Return the [x, y] coordinate for the center point of the cell that contains the specified text.  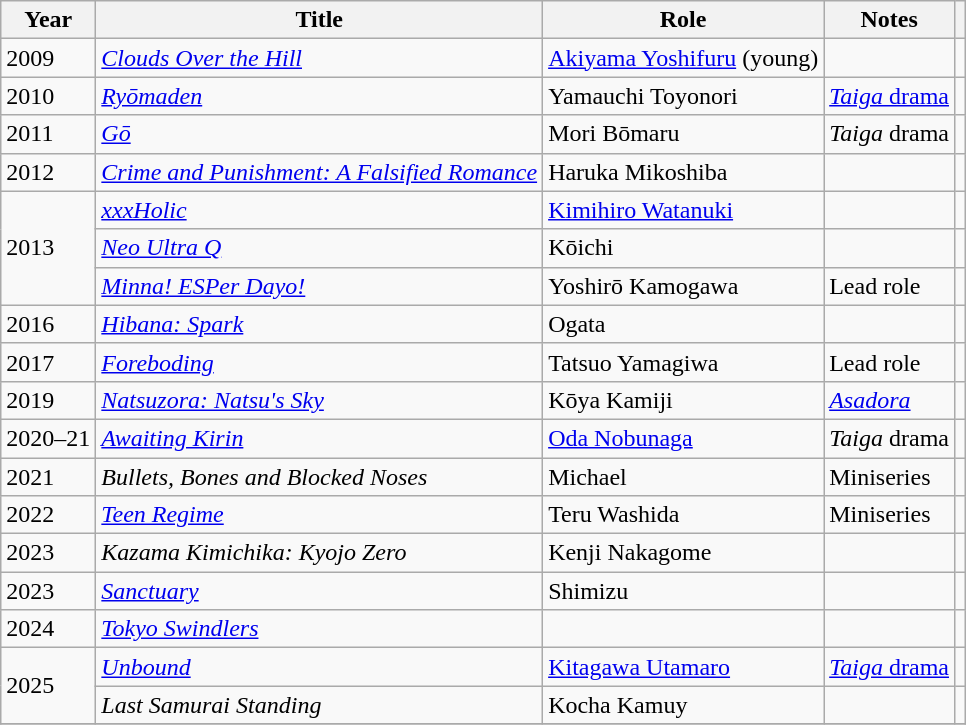
Asadora [890, 400]
2009 [48, 58]
Awaiting Kirin [320, 438]
2011 [48, 134]
2021 [48, 477]
Kōya Kamiji [684, 400]
Kenji Nakagome [684, 553]
Minna! ESPer Dayo! [320, 286]
2016 [48, 324]
Year [48, 20]
Teen Regime [320, 515]
2020–21 [48, 438]
Hibana: Spark [320, 324]
2012 [48, 172]
Ogata [684, 324]
Ryōmaden [320, 96]
Shimizu [684, 591]
xxxHolic [320, 210]
Natsuzora: Natsu's Sky [320, 400]
Role [684, 20]
Tokyo Swindlers [320, 629]
Neo Ultra Q [320, 248]
Crime and Punishment: A Falsified Romance [320, 172]
Gō [320, 134]
Oda Nobunaga [684, 438]
Kitagawa Utamaro [684, 667]
Foreboding [320, 362]
Mori Bōmaru [684, 134]
2010 [48, 96]
Sanctuary [320, 591]
Clouds Over the Hill [320, 58]
Teru Washida [684, 515]
Last Samurai Standing [320, 705]
Notes [890, 20]
Unbound [320, 667]
Kimihiro Watanuki [684, 210]
Bullets, Bones and Blocked Noses [320, 477]
2024 [48, 629]
2017 [48, 362]
Tatsuo Yamagiwa [684, 362]
Yamauchi Toyonori [684, 96]
2025 [48, 686]
2022 [48, 515]
Kōichi [684, 248]
2019 [48, 400]
2013 [48, 248]
Michael [684, 477]
Kocha Kamuy [684, 705]
Akiyama Yoshifuru (young) [684, 58]
Title [320, 20]
Haruka Mikoshiba [684, 172]
Yoshirō Kamogawa [684, 286]
Kazama Kimichika: Kyojo Zero [320, 553]
